Extract the [x, y] coordinate from the center of the cell holding the provided text.  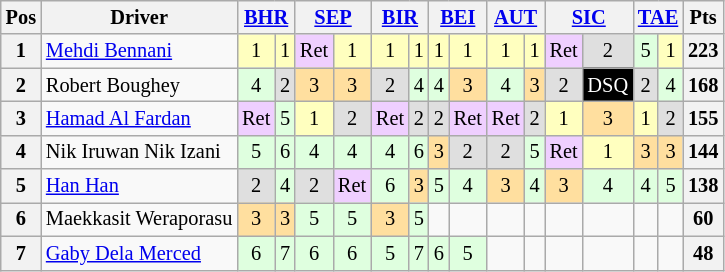
155 [703, 118]
AUT [516, 17]
Pts [703, 17]
TAE [658, 17]
SIC [589, 17]
Maekkasit Weraporasu [139, 219]
144 [703, 152]
BEI [458, 17]
Pos [21, 17]
60 [703, 219]
223 [703, 51]
Han Han [139, 186]
Robert Boughey [139, 85]
BHR [266, 17]
BIR [400, 17]
Gaby Dela Merced [139, 253]
Hamad Al Fardan [139, 118]
Nik Iruwan Nik Izani [139, 152]
48 [703, 253]
138 [703, 186]
168 [703, 85]
DSQ [608, 85]
SEP [333, 17]
Mehdi Bennani [139, 51]
Driver [139, 17]
